Identify which cell holds the provided text, then report its [X, Y] central coordinate. 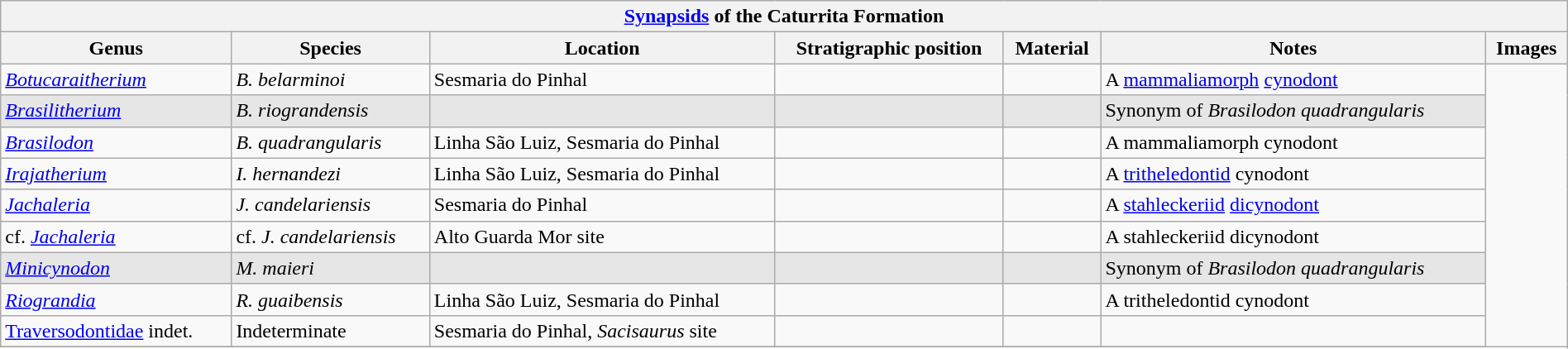
Notes [1293, 48]
Brasilitherium [116, 111]
M. maieri [331, 268]
Minicynodon [116, 268]
B. quadrangularis [331, 142]
Sesmaria do Pinhal, Sacisaurus site [602, 331]
Material [1052, 48]
Genus [116, 48]
Location [602, 48]
Botucaraitherium [116, 79]
B. riograndensis [331, 111]
cf. J. candelariensis [331, 237]
J. candelariensis [331, 205]
Species [331, 48]
Brasilodon [116, 142]
Synapsids of the Caturrita Formation [784, 17]
Traversodontidae indet. [116, 331]
Alto Guarda Mor site [602, 237]
cf. Jachaleria [116, 237]
Indeterminate [331, 331]
Riograndia [116, 299]
Irajatherium [116, 174]
Images [1527, 48]
R. guaibensis [331, 299]
Stratigraphic position [889, 48]
Jachaleria [116, 205]
B. belarminoi [331, 79]
I. hernandezi [331, 174]
